Determine the (x, y) coordinate at the center of the cell enclosing the given text.  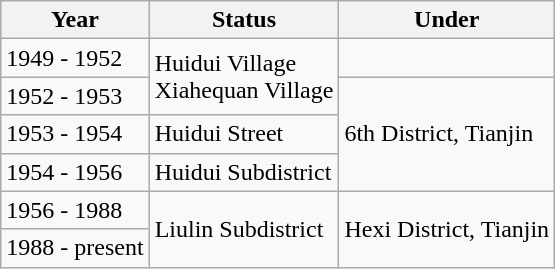
1988 - present (75, 248)
1949 - 1952 (75, 58)
1952 - 1953 (75, 96)
Hexi District, Tianjin (447, 229)
1956 - 1988 (75, 210)
6th District, Tianjin (447, 134)
Huidui Street (244, 134)
Liulin Subdistrict (244, 229)
1954 - 1956 (75, 172)
Huidui Subdistrict (244, 172)
Under (447, 20)
1953 - 1954 (75, 134)
Year (75, 20)
Status (244, 20)
Huidui VillageXiahequan Village (244, 77)
